Find where the given text appears and provide that cell's center as [x, y] coordinate. 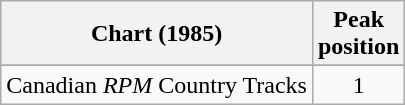
1 [358, 85]
Peakposition [358, 34]
Chart (1985) [157, 34]
Canadian RPM Country Tracks [157, 85]
